Search for the cell housing the specified text and yield its (x, y) center coordinate. 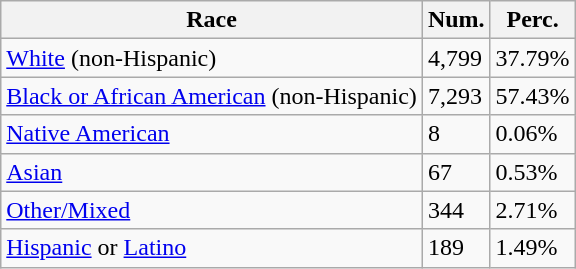
White (non-Hispanic) (212, 58)
Hispanic or Latino (212, 248)
2.71% (532, 210)
4,799 (456, 58)
Perc. (532, 20)
344 (456, 210)
Num. (456, 20)
0.53% (532, 172)
Black or African American (non-Hispanic) (212, 96)
8 (456, 134)
1.49% (532, 248)
67 (456, 172)
Race (212, 20)
0.06% (532, 134)
Native American (212, 134)
37.79% (532, 58)
189 (456, 248)
7,293 (456, 96)
Other/Mixed (212, 210)
Asian (212, 172)
57.43% (532, 96)
